Capture the cell that displays the provided text and extract its (X, Y) central coordinate. 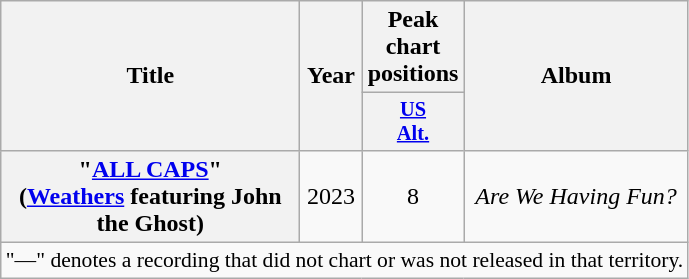
"—" denotes a recording that did not chart or was not released in that territory. (345, 261)
Are We Having Fun? (576, 196)
"ALL CAPS"(Weathers featuring John the Ghost) (150, 196)
Title (150, 76)
USAlt. (413, 122)
Year (331, 76)
Album (576, 76)
Peak chart positions (413, 47)
8 (413, 196)
2023 (331, 196)
